Return [x, y] of the center of cell containing provided text 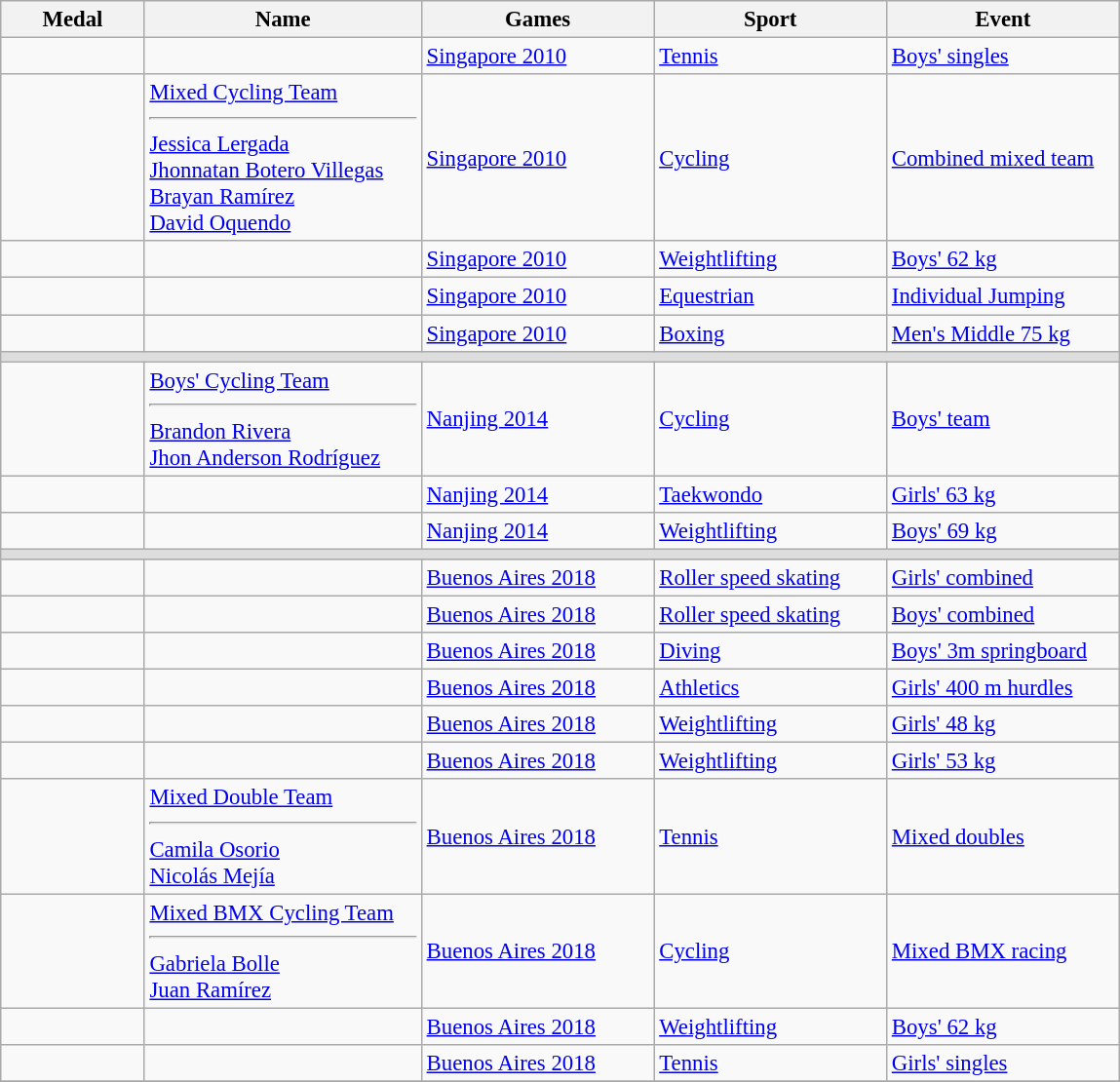
Mixed BMX racing [1002, 951]
Boys' singles [1002, 57]
Men's Middle 75 kg [1002, 333]
Athletics [770, 688]
Girls' 63 kg [1002, 494]
Boys' combined [1002, 615]
Girls' combined [1002, 578]
Event [1002, 19]
Mixed doubles [1002, 836]
Girls' singles [1002, 1063]
Girls' 53 kg [1002, 761]
Mixed BMX Cycling Team Gabriela BolleJuan Ramírez [283, 951]
Individual Jumping [1002, 296]
Taekwondo [770, 494]
Boxing [770, 333]
Boys' 3m springboard [1002, 651]
Combined mixed team [1002, 158]
Mixed Double Team Camila OsorioNicolás Mejía [283, 836]
Diving [770, 651]
Sport [770, 19]
Girls' 400 m hurdles [1002, 688]
Mixed Cycling Team Jessica LergadaJhonnatan Botero VillegasBrayan RamírezDavid Oquendo [283, 158]
Boys' 69 kg [1002, 531]
Boys' team [1002, 419]
Girls' 48 kg [1002, 724]
Name [283, 19]
Boys' Cycling Team Brandon RiveraJhon Anderson Rodríguez [283, 419]
Equestrian [770, 296]
Games [538, 19]
Medal [72, 19]
